Find where the given text appears and provide that cell's center as [X, Y] coordinate. 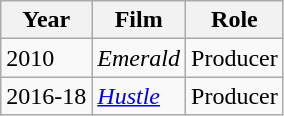
2016-18 [46, 96]
Film [139, 20]
2010 [46, 58]
Role [235, 20]
Year [46, 20]
Hustle [139, 96]
Emerald [139, 58]
